From the cell containing the given text, extract its center point as (X, Y) coordinate. 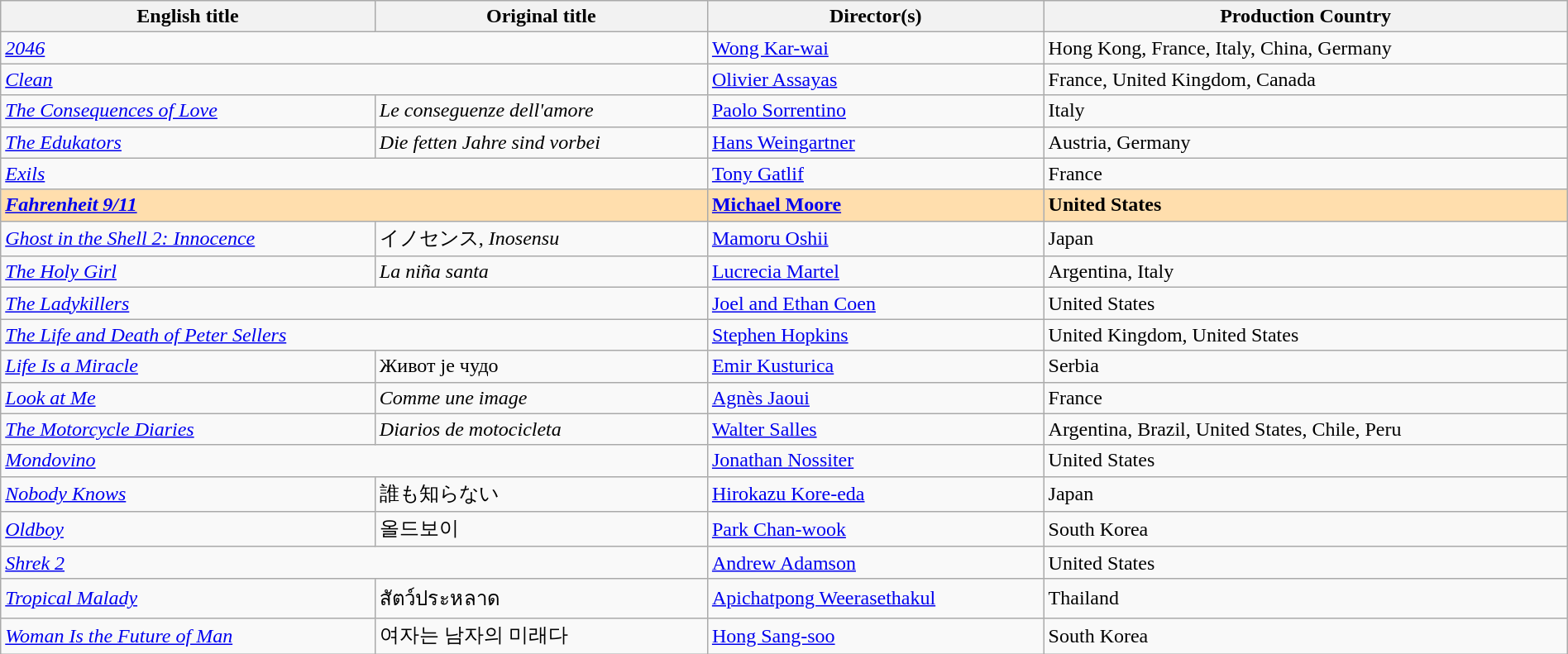
Lucrecia Martel (875, 272)
올드보이 (541, 529)
Comme une image (541, 398)
Paolo Sorrentino (875, 111)
La niña santa (541, 272)
Mamoru Oshii (875, 238)
Director(s) (875, 17)
United Kingdom, United States (1305, 335)
Hong Sang-soo (875, 637)
Tony Gatlif (875, 174)
Park Chan-wook (875, 529)
Jonathan Nossiter (875, 461)
Agnès Jaoui (875, 398)
Die fetten Jahre sind vorbei (541, 142)
Fahrenheit 9/11 (354, 205)
Olivier Assayas (875, 79)
Woman Is the Future of Man (189, 637)
Живот је чудо (541, 366)
여자는 남자의 미래다 (541, 637)
Nobody Knows (189, 494)
Original title (541, 17)
Argentina, Brazil, United States, Chile, Peru (1305, 429)
France, United Kingdom, Canada (1305, 79)
Argentina, Italy (1305, 272)
Italy (1305, 111)
Michael Moore (875, 205)
Tropical Malady (189, 599)
Oldboy (189, 529)
Thailand (1305, 599)
Exils (354, 174)
Mondovino (354, 461)
The Edukators (189, 142)
2046 (354, 48)
The Motorcycle Diaries (189, 429)
Hans Weingartner (875, 142)
The Holy Girl (189, 272)
Apichatpong Weerasethakul (875, 599)
Shrek 2 (354, 562)
Production Country (1305, 17)
Hong Kong, France, Italy, China, Germany (1305, 48)
Wong Kar-wai (875, 48)
Le conseguenze dell'amore (541, 111)
The Ladykillers (354, 303)
Austria, Germany (1305, 142)
Diarios de motocicleta (541, 429)
Walter Salles (875, 429)
Emir Kusturica (875, 366)
Clean (354, 79)
Joel and Ethan Coen (875, 303)
สัตว์ประหลาด (541, 599)
Stephen Hopkins (875, 335)
Ghost in the Shell 2: Innocence (189, 238)
Life Is a Miracle (189, 366)
イノセンス, Inosensu (541, 238)
Andrew Adamson (875, 562)
Look at Me (189, 398)
Serbia (1305, 366)
The Life and Death of Peter Sellers (354, 335)
English title (189, 17)
Hirokazu Kore-eda (875, 494)
The Consequences of Love (189, 111)
誰も知らない (541, 494)
